Provide the (X, Y) coordinate of the cell's center where the given text is located.  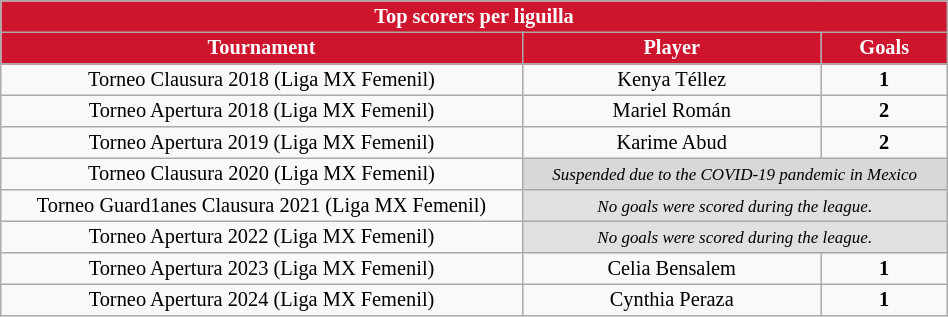
Top scorers per liguilla (474, 17)
Torneo Guard1anes Clausura 2021 (Liga MX Femenil) (262, 206)
Player (672, 48)
Cynthia Peraza (672, 300)
Torneo Clausura 2018 (Liga MX Femenil) (262, 80)
Torneo Apertura 2019 (Liga MX Femenil) (262, 143)
Torneo Apertura 2018 (Liga MX Femenil) (262, 111)
Mariel Román (672, 111)
Karime Abud (672, 143)
Suspended due to the COVID-19 pandemic in Mexico (734, 174)
Torneo Apertura 2023 (Liga MX Femenil) (262, 269)
Tournament (262, 48)
Goals (884, 48)
Torneo Apertura 2022 (Liga MX Femenil) (262, 237)
Torneo Apertura 2024 (Liga MX Femenil) (262, 300)
Torneo Clausura 2020 (Liga MX Femenil) (262, 174)
Kenya Téllez (672, 80)
Celia Bensalem (672, 269)
